Determine the (X, Y) coordinate at the center of the cell enclosing the given text.  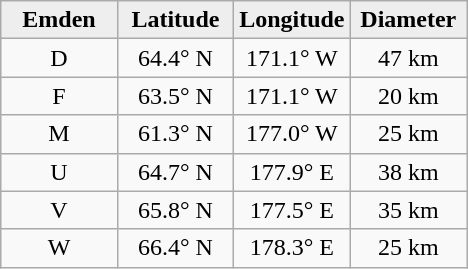
64.7° N (175, 172)
177.9° E (292, 172)
Emden (59, 20)
177.0° W (292, 134)
W (59, 248)
V (59, 210)
D (59, 58)
M (59, 134)
64.4° N (175, 58)
35 km (408, 210)
47 km (408, 58)
61.3° N (175, 134)
65.8° N (175, 210)
177.5° E (292, 210)
F (59, 96)
Longitude (292, 20)
U (59, 172)
Latitude (175, 20)
38 km (408, 172)
63.5° N (175, 96)
178.3° E (292, 248)
Diameter (408, 20)
20 km (408, 96)
66.4° N (175, 248)
